Scan for the cell matching the given text and deliver its [X, Y] coordinate at center. 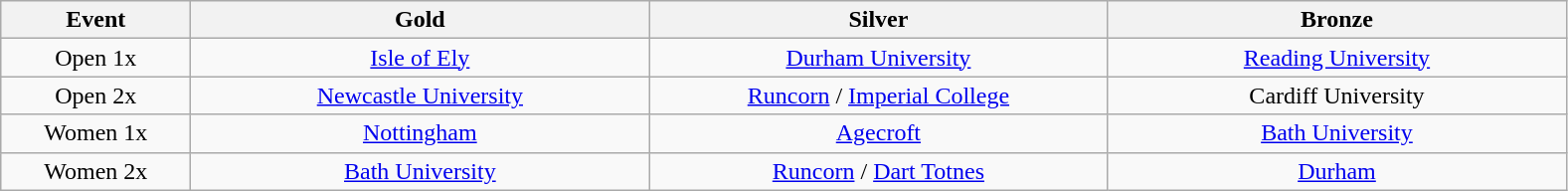
Open 1x [95, 58]
Event [95, 20]
Gold [420, 20]
Bronze [1336, 20]
Women 2x [95, 171]
Durham [1336, 171]
Cardiff University [1336, 95]
Isle of Ely [420, 58]
Nottingham [420, 133]
Runcorn / Imperial College [879, 95]
Agecroft [879, 133]
Women 1x [95, 133]
Open 2x [95, 95]
Newcastle University [420, 95]
Reading University [1336, 58]
Runcorn / Dart Totnes [879, 171]
Silver [879, 20]
Durham University [879, 58]
